Scan for the cell matching the given text and deliver its (x, y) coordinate at center. 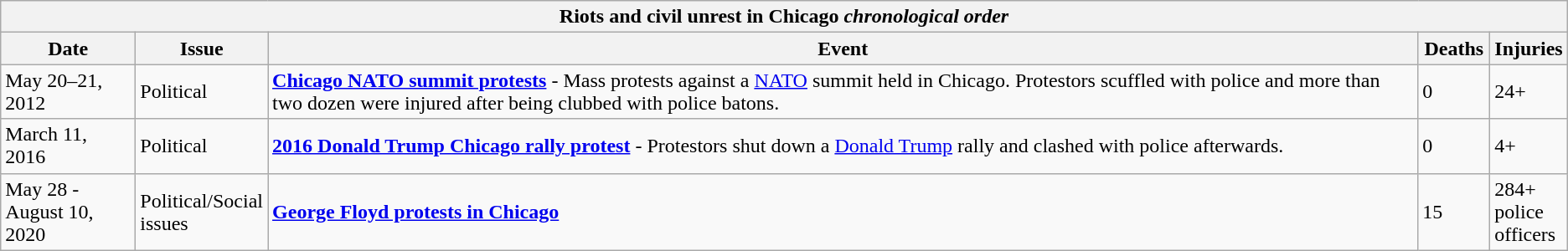
Injuries (1529, 49)
May 28 - August 10, 2020 (69, 212)
284+ police officers (1529, 212)
4+ (1529, 146)
15 (1454, 212)
Political/Social issues (202, 212)
2016 Donald Trump Chicago rally protest - Protestors shut down a Donald Trump rally and clashed with police afterwards. (843, 146)
24+ (1529, 92)
Deaths (1454, 49)
George Floyd protests in Chicago (843, 212)
Issue (202, 49)
May 20–21, 2012 (69, 92)
Event (843, 49)
Date (69, 49)
March 11, 2016 (69, 146)
Riots and civil unrest in Chicago chronological order (784, 17)
